From the cell containing the given text, extract its center point as (x, y) coordinate. 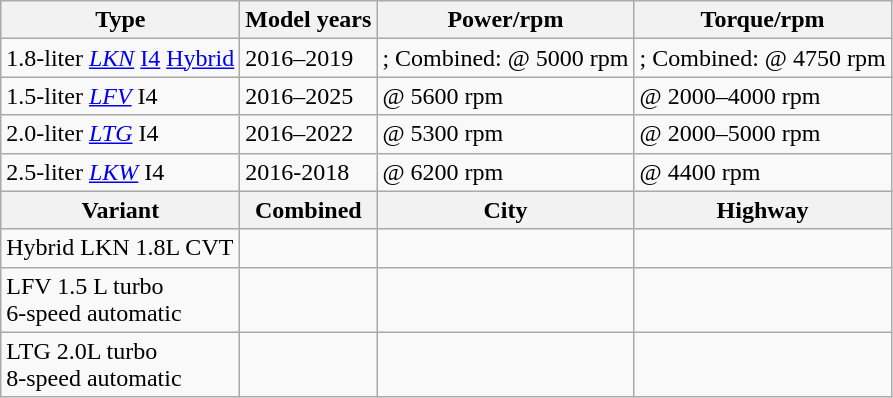
Hybrid LKN 1.8L CVT (120, 248)
1.8-liter LKN I4 Hybrid (120, 58)
@ 5600 rpm (506, 96)
@ 6200 rpm (506, 172)
Type (120, 20)
2016-2018 (308, 172)
2.0-liter LTG I4 (120, 134)
@ 5300 rpm (506, 134)
Power/rpm (506, 20)
Combined (308, 210)
2016–2022 (308, 134)
LTG 2.0L turbo8-speed automatic (120, 364)
; Combined: @ 4750 rpm (762, 58)
Variant (120, 210)
City (506, 210)
@ 4400 rpm (762, 172)
; Combined: @ 5000 rpm (506, 58)
2.5-liter LKW I4 (120, 172)
Torque/rpm (762, 20)
Model years (308, 20)
LFV 1.5 L turbo6-speed automatic (120, 300)
@ 2000–5000 rpm (762, 134)
Highway (762, 210)
1.5-liter LFV I4 (120, 96)
@ 2000–4000 rpm (762, 96)
2016–2019 (308, 58)
2016–2025 (308, 96)
